Locate the cell with the specified text and output its (X, Y) center coordinate. 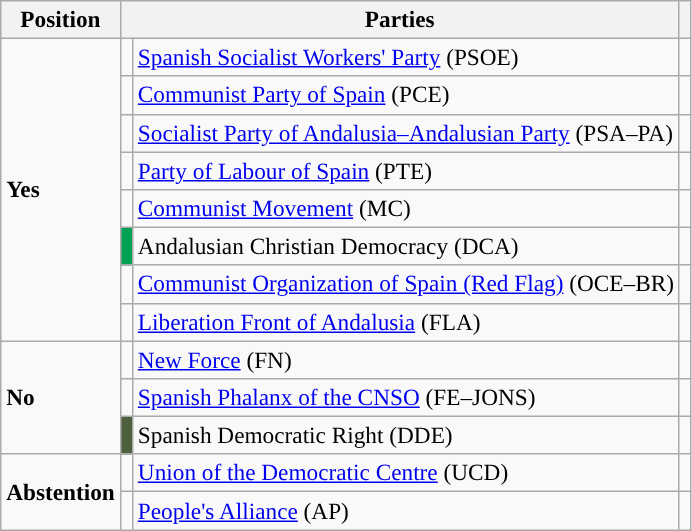
Socialist Party of Andalusia–Andalusian Party (PSA–PA) (406, 133)
Party of Labour of Spain (PTE) (406, 170)
Communist Party of Spain (PCE) (406, 95)
Spanish Socialist Workers' Party (PSOE) (406, 57)
Liberation Front of Andalusia (FLA) (406, 322)
Union of the Democratic Centre (UCD) (406, 473)
Communist Movement (MC) (406, 208)
Position (60, 19)
Spanish Phalanx of the CNSO (FE–JONS) (406, 397)
Parties (400, 19)
People's Alliance (AP) (406, 510)
New Force (FN) (406, 359)
No (60, 396)
Yes (60, 189)
Communist Organization of Spain (Red Flag) (OCE–BR) (406, 284)
Andalusian Christian Democracy (DCA) (406, 246)
Abstention (60, 492)
Spanish Democratic Right (DDE) (406, 435)
